Extract the [X, Y] coordinate from the center of the cell holding the provided text.  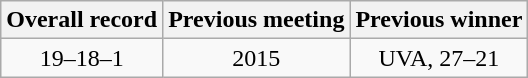
19–18–1 [82, 58]
UVA, 27–21 [439, 58]
Previous winner [439, 20]
Previous meeting [256, 20]
Overall record [82, 20]
2015 [256, 58]
